Scan for the cell matching the given text and deliver its (x, y) coordinate at center. 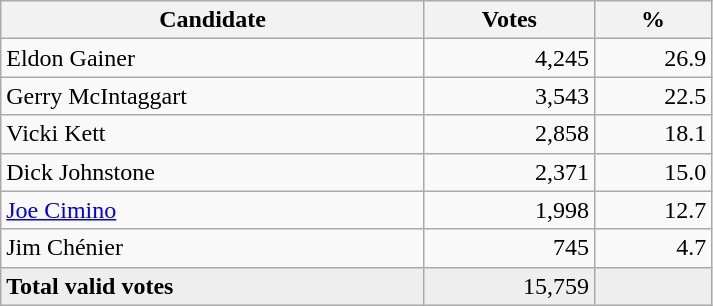
Candidate (212, 20)
Jim Chénier (212, 248)
2,371 (509, 172)
Total valid votes (212, 286)
Votes (509, 20)
12.7 (652, 210)
Dick Johnstone (212, 172)
22.5 (652, 96)
Vicki Kett (212, 134)
15.0 (652, 172)
15,759 (509, 286)
4,245 (509, 58)
3,543 (509, 96)
1,998 (509, 210)
Eldon Gainer (212, 58)
26.9 (652, 58)
745 (509, 248)
18.1 (652, 134)
Gerry McIntaggart (212, 96)
Joe Cimino (212, 210)
4.7 (652, 248)
% (652, 20)
2,858 (509, 134)
